Determine the (x, y) coordinate at the center of the cell enclosing the given text.  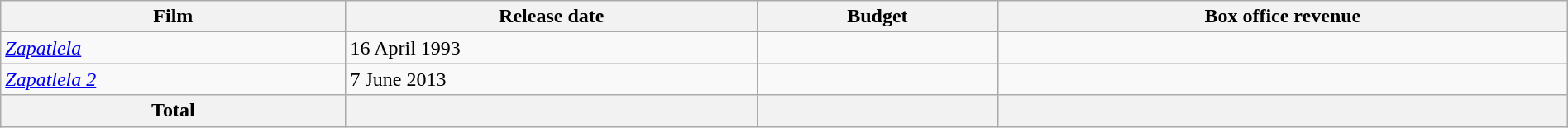
16 April 1993 (552, 48)
Film (174, 17)
Zapatlela 2 (174, 79)
Zapatlela (174, 48)
7 June 2013 (552, 79)
Box office revenue (1282, 17)
Total (174, 111)
Release date (552, 17)
Budget (878, 17)
